Return (X, Y) of the center of cell containing provided text 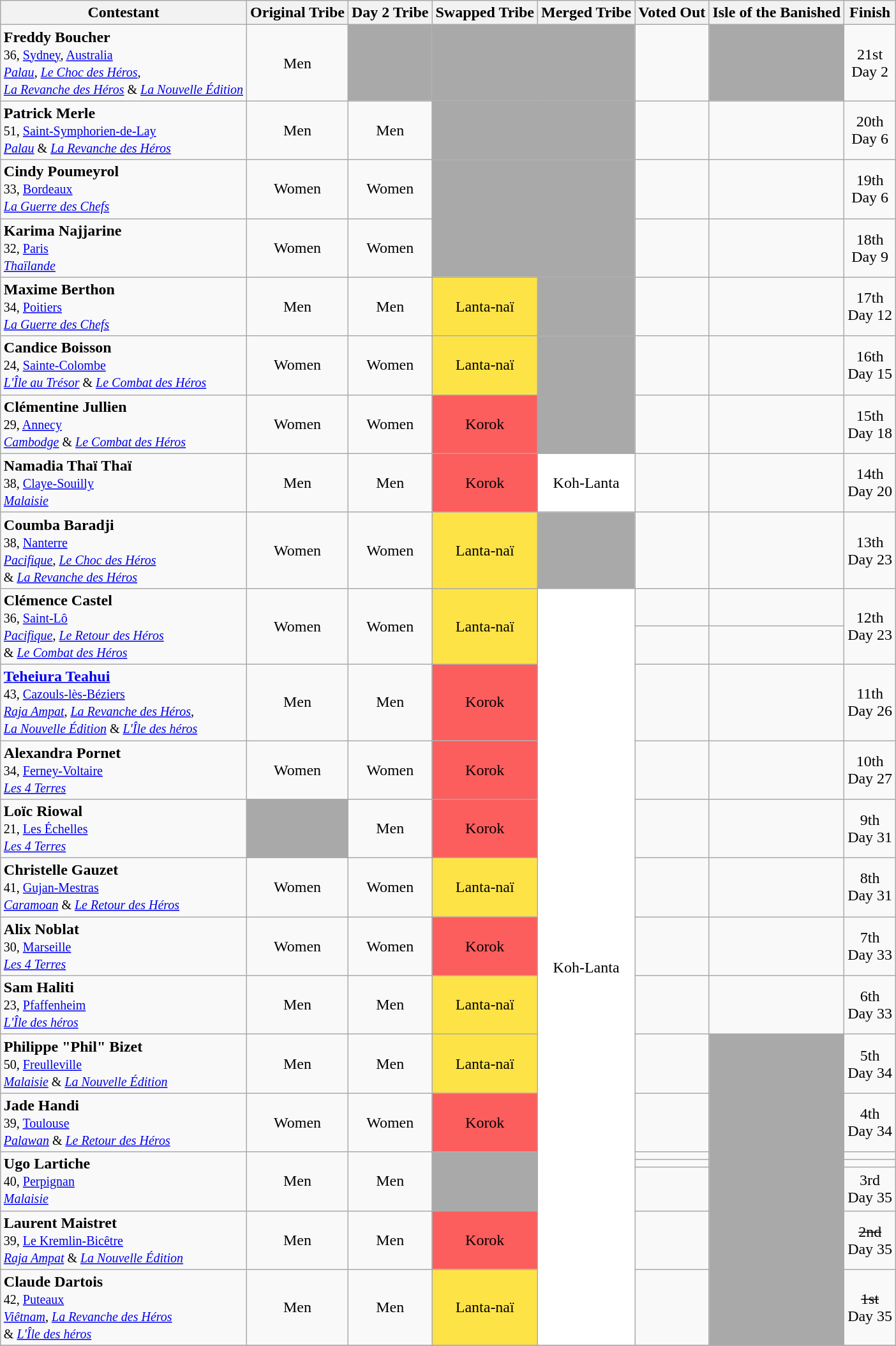
Patrick Merle51, Saint-Symphorien-de-LayPalau & La Revanche des Héros (123, 130)
11thDay 26 (870, 702)
Original Tribe (297, 13)
Contestant (123, 13)
3rdDay 35 (870, 1189)
Cindy Poumeyrol33, BordeauxLa Guerre des Chefs (123, 189)
Christelle Gauzet41, Gujan-MestrasCaramoan & Le Retour des Héros (123, 888)
16thDay 15 (870, 365)
Laurent Maistret39, Le Kremlin-BicêtreRaja Ampat & La Nouvelle Édition (123, 1240)
Karima Najjarine32, ParisThaïlande (123, 248)
Namadia Thaï Thaï38, Claye-Souilly Malaisie (123, 483)
15thDay 18 (870, 424)
7thDay 33 (870, 946)
4thDay 34 (870, 1123)
Day 2 Tribe (390, 13)
6thDay 33 (870, 1005)
8thDay 31 (870, 888)
5thDay 34 (870, 1064)
20thDay 6 (870, 130)
14thDay 20 (870, 483)
13thDay 23 (870, 550)
19thDay 6 (870, 189)
Alix Noblat30, MarseilleLes 4 Terres (123, 946)
Voted Out (672, 13)
12thDay 23 (870, 626)
Finish (870, 13)
Clémence Castel36, Saint-LôPacifique, Le Retour des Héros & Le Combat des Héros (123, 626)
21stDay 2 (870, 63)
Maxime Berthon34, PoitiersLa Guerre des Chefs (123, 306)
Philippe "Phil" Bizet50, FreullevilleMalaisie & La Nouvelle Édition (123, 1064)
Claude Dartois42, PuteauxViêtnam, La Revanche des Héros & L'Île des héros (123, 1308)
Jade Handi39, ToulousePalawan & Le Retour des Héros (123, 1123)
Swapped Tribe (485, 13)
Candice Boisson24, Sainte-ColombeL'Île au Trésor & Le Combat des Héros (123, 365)
18thDay 9 (870, 248)
1stDay 35 (870, 1308)
Merged Tribe (586, 13)
Sam Haliti23, PfaffenheimL'Île des héros (123, 1005)
9thDay 31 (870, 829)
Loïc Riowal21, Les ÉchellesLes 4 Terres (123, 829)
Alexandra Pornet34, Ferney-VoltaireLes 4 Terres (123, 770)
2ndDay 35 (870, 1240)
Ugo Lartiche40, PerpignanMalaisie (123, 1181)
Coumba Baradji38, NanterrePacifique, Le Choc des Héros & La Revanche des Héros (123, 550)
10thDay 27 (870, 770)
17thDay 12 (870, 306)
Teheiura Teahui43, Cazouls-lès-BéziersRaja Ampat, La Revanche des Héros, La Nouvelle Édition & L'Île des héros (123, 702)
Clémentine Jullien29, AnnecyCambodge & Le Combat des Héros (123, 424)
Freddy Boucher36, Sydney, AustraliaPalau, Le Choc des Héros, La Revanche des Héros & La Nouvelle Édition (123, 63)
Isle of the Banished (777, 13)
